Detect which cell encompasses the target text, then output its (x, y) center coordinate. 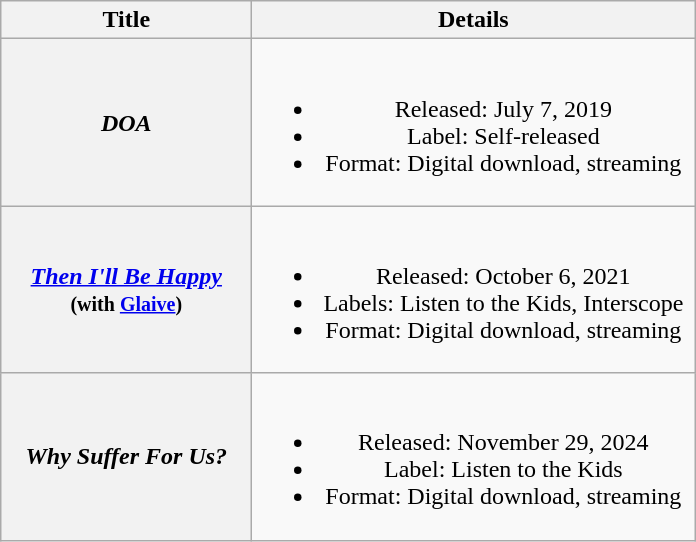
Released: October 6, 2021Labels: Listen to the Kids, InterscopeFormat: Digital download, streaming (474, 290)
Why Suffer For Us? (126, 456)
Title (126, 20)
DOA (126, 122)
Details (474, 20)
Released: July 7, 2019Label: Self-releasedFormat: Digital download, streaming (474, 122)
Then I'll Be Happy(with Glaive) (126, 290)
Released: November 29, 2024Label: Listen to the KidsFormat: Digital download, streaming (474, 456)
